Locate the cell with the specified text and output its [x, y] center coordinate. 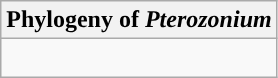
Phylogeny of Pterozonium [139, 20]
